Identify which cell holds the provided text, then report its (x, y) central coordinate. 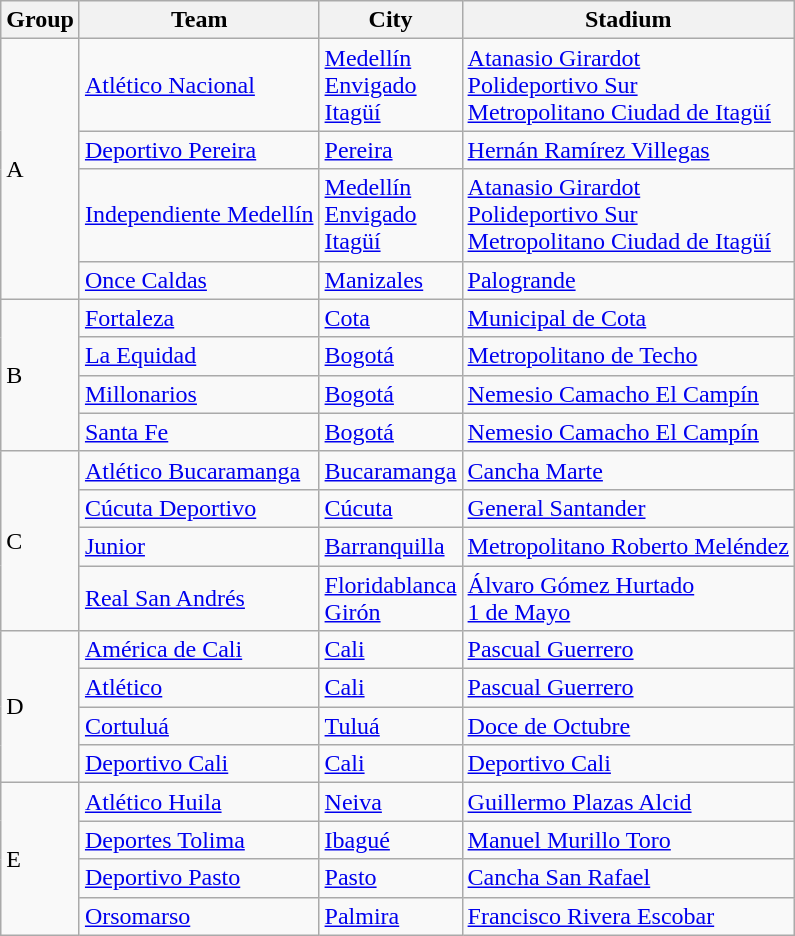
Cúcuta Deportivo (199, 508)
Manuel Murillo Toro (628, 840)
Tuluá (390, 726)
Deportivo Pereira (199, 150)
Álvaro Gómez Hurtado1 de Mayo (628, 598)
Cúcuta (390, 508)
Metropolitano Roberto Meléndez (628, 546)
Real San Andrés (199, 598)
Municipal de Cota (628, 318)
D (40, 707)
Millonarios (199, 394)
Metropolitano de Techo (628, 356)
Deportivo Pasto (199, 878)
Santa Fe (199, 432)
FloridablancaGirón (390, 598)
Neiva (390, 802)
Ibagué (390, 840)
La Equidad (199, 356)
Palmira (390, 916)
Team (199, 20)
General Santander (628, 508)
Guillermo Plazas Alcid (628, 802)
C (40, 540)
Atlético Nacional (199, 85)
Cortuluá (199, 726)
Cancha San Rafael (628, 878)
Atlético Bucaramanga (199, 470)
Cota (390, 318)
Pasto (390, 878)
Orsomarso (199, 916)
Independiente Medellín (199, 215)
Doce de Octubre (628, 726)
Once Caldas (199, 280)
Deportes Tolima (199, 840)
B (40, 375)
Barranquilla (390, 546)
Manizales (390, 280)
Hernán Ramírez Villegas (628, 150)
Atlético (199, 688)
Palogrande (628, 280)
Fortaleza (199, 318)
América de Cali (199, 650)
Bucaramanga (390, 470)
Junior (199, 546)
Francisco Rivera Escobar (628, 916)
Pereira (390, 150)
A (40, 169)
Atlético Huila (199, 802)
Group (40, 20)
E (40, 859)
Stadium (628, 20)
City (390, 20)
Cancha Marte (628, 470)
